Extract the (X, Y) coordinate from the center of the cell holding the provided text.  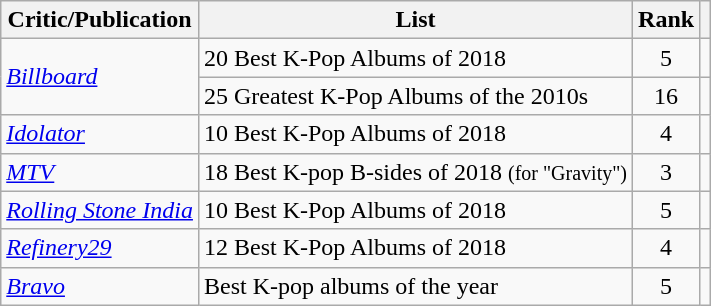
Rank (666, 20)
Refinery29 (100, 248)
3 (666, 172)
18 Best K-pop B-sides of 2018 (for "Gravity") (415, 172)
MTV (100, 172)
Best K-pop albums of the year (415, 286)
Bravo (100, 286)
Idolator (100, 134)
25 Greatest K-Pop Albums of the 2010s (415, 96)
20 Best K-Pop Albums of 2018 (415, 58)
16 (666, 96)
Rolling Stone India (100, 210)
List (415, 20)
12 Best K-Pop Albums of 2018 (415, 248)
Billboard (100, 77)
Critic/Publication (100, 20)
